Identify which cell holds the provided text, then report its (X, Y) central coordinate. 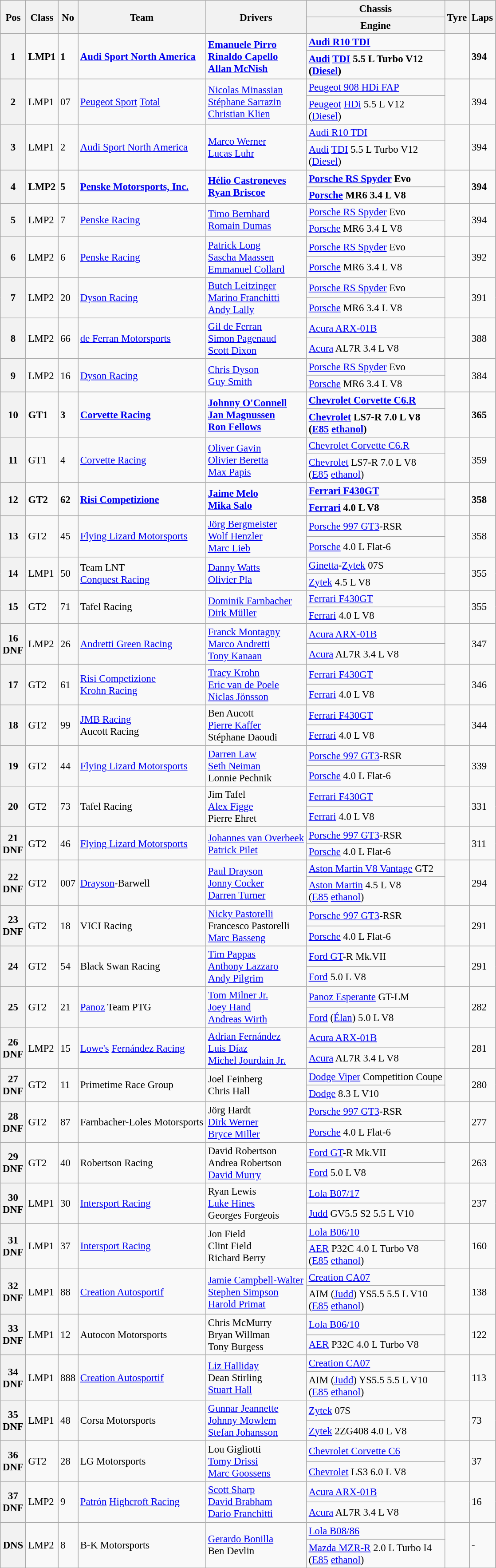
Zytek 2ZG408 4.0 L V8 (375, 1431)
VICI Racing (142, 926)
Oliver Gavin Olivier Beretta Max Papis (256, 460)
Farnbacher-Loles Motorsports (142, 1122)
294 (483, 883)
Nicolas Minassian Stéphane Sarrazin Christian Klien (256, 102)
Laps (483, 17)
311 (483, 843)
Franck Montagny Marco Andretti Tony Kanaan (256, 644)
Panoz Team PTG (142, 1007)
Risi Competizione (142, 499)
365 (483, 415)
Chevrolet LS3 6.0 L V8 (375, 1472)
Primetime Race Group (142, 1085)
Johnny O'Connell Jan Magnussen Ron Fellows (256, 415)
Marco Werner Lucas Luhr (256, 147)
61 (68, 685)
34DNF (13, 1378)
54 (68, 967)
347 (483, 644)
48 (68, 1421)
Gerardo Bonilla Ben Devlin (256, 1545)
27DNF (13, 1085)
344 (483, 725)
277 (483, 1122)
Darren Law Seth Neiman Lonnie Pechnik (256, 766)
359 (483, 460)
Joel Feinberg Chris Hall (256, 1085)
Lowe's Fernández Racing (142, 1048)
29DNF (13, 1163)
de Ferran Motorsports (142, 338)
21 (68, 1007)
Chris McMurry Bryan Willman Tony Burgess (256, 1335)
71 (68, 606)
Jon Field Clint Field Richard Berry (256, 1246)
Corsa Motorsports (142, 1421)
Lou Gigliotti Tomy Drissi Marc Goossens (256, 1461)
62 (68, 499)
Team (142, 17)
Patrón Highcroft Racing (142, 1502)
384 (483, 376)
16DNF (13, 644)
37DNF (13, 1502)
388 (483, 338)
33DNF (13, 1335)
Lola B08/86 (375, 1531)
Aston Martin V8 Vantage GT2 (375, 869)
21DNF (13, 843)
346 (483, 685)
Johannes van Overbeek Patrick Pilet (256, 843)
Scott Sharp David Brabham Dario Franchitti (256, 1502)
Class (42, 17)
44 (68, 766)
AER P32C 4.0 L Turbo V8 (375, 1345)
Black Swan Racing (142, 967)
160 (483, 1246)
Adrian Fernández Luis Díaz Michel Jourdain Jr. (256, 1048)
Mazda MZR-R 2.0 L Turbo I4(E85 ethanol) (375, 1554)
Butch Leitzinger Marino Franchitti Andy Lally (256, 298)
Ford (Élan) 5.0 L V8 (375, 1018)
DNS (13, 1545)
263 (483, 1163)
Tracy Krohn Eric van de Poele Niclas Jönsson (256, 685)
Tim Pappas Anthony Lazzaro Andy Pilgrim (256, 967)
Panoz Esperante GT-LM (375, 997)
888 (68, 1378)
26DNF (13, 1048)
Zytek 07S (375, 1410)
36DNF (13, 1461)
Aston Martin 4.5 L V8(E85 ethanol) (375, 891)
282 (483, 1007)
Peugeot Sport Total (142, 102)
66 (68, 338)
Penske Motorsports, Inc. (142, 186)
280 (483, 1085)
87 (68, 1122)
AER P32C 4.0 L Turbo V8(E85 ethanol) (375, 1255)
07 (68, 102)
30 (68, 1204)
25 (13, 1007)
Jörg Hardt Dirk Werner Bryce Miller (256, 1122)
Jim Tafel Alex Figge Pierre Ehret (256, 807)
28DNF (13, 1122)
Peugeot HDi 5.5 L V12(Diesel) (375, 110)
122 (483, 1335)
Danny Watts Olivier Pla (256, 574)
Chassis (375, 9)
Hélio Castroneves Ryan Briscoe (256, 186)
Paul Drayson Jonny Cocker Darren Turner (256, 883)
13 (13, 537)
Dodge 8.3 L V10 (375, 1093)
Jaime Melo Mika Salo (256, 499)
331 (483, 807)
339 (483, 766)
David Robertson Andrea Robertson David Murry (256, 1163)
10 (13, 415)
JMB Racing Aucott Racing (142, 725)
Patrick Long Sascha Maassen Emmanuel Collard (256, 257)
24 (13, 967)
Risi Competizione Krohn Racing (142, 685)
007 (68, 883)
Peugeot 908 HDi FAP (375, 87)
Timo Bernhard Romain Dumas (256, 220)
Emanuele Pirro Rinaldo Capello Allan McNish (256, 56)
Drayson-Barwell (142, 883)
113 (483, 1378)
Pos (13, 17)
Nicky Pastorelli Francesco Pastorelli Marc Basseng (256, 926)
Zytek 4.5 L V8 (375, 582)
237 (483, 1204)
23DNF (13, 926)
40 (68, 1163)
28 (68, 1461)
Team LNT Conquest Racing (142, 574)
Ginetta-Zytek 07S (375, 565)
- (483, 1545)
Tyre (457, 17)
Dodge Viper Competition Coupe (375, 1077)
30DNF (13, 1204)
31DNF (13, 1246)
391 (483, 298)
14 (13, 574)
Robertson Racing (142, 1163)
Chevrolet Corvette C6 (375, 1451)
281 (483, 1048)
Tom Milner Jr. Joey Hand Andreas Wirth (256, 1007)
Lola B07/17 (375, 1193)
138 (483, 1291)
35DNF (13, 1421)
No (68, 17)
Jamie Campbell-Walter Stephen Simpson Harold Primat (256, 1291)
Drivers (256, 17)
Dominik Farnbacher Dirk Müller (256, 606)
Ben Aucott Pierre Kaffer Stéphane Daoudi (256, 725)
Andretti Green Racing (142, 644)
17 (13, 685)
Autocon Motorsports (142, 1335)
99 (68, 725)
Liz Halliday Dean Stirling Stuart Hall (256, 1378)
46 (68, 843)
50 (68, 574)
22DNF (13, 883)
Gil de Ferran Simon Pagenaud Scott Dixon (256, 338)
Chris Dyson Guy Smith (256, 376)
88 (68, 1291)
26 (68, 644)
32DNF (13, 1291)
Gunnar Jeannette Johnny Mowlem Stefan Johansson (256, 1421)
Ryan Lewis Luke Hines Georges Forgeois (256, 1204)
45 (68, 537)
19 (13, 766)
Judd GV5.5 S2 5.5 L V10 (375, 1213)
Jörg Bergmeister Wolf Henzler Marc Lieb (256, 537)
LG Motorsports (142, 1461)
392 (483, 257)
B-K Motorsports (142, 1545)
Engine (375, 26)
